Return [X, Y] of the center of cell containing provided text 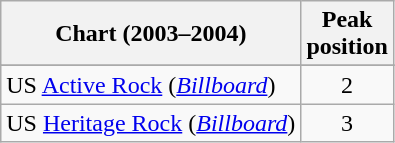
US Active Rock (Billboard) [151, 85]
3 [347, 123]
US Heritage Rock (Billboard) [151, 123]
Chart (2003–2004) [151, 34]
2 [347, 85]
Peakposition [347, 34]
